Search for the cell housing the specified text and yield its (X, Y) center coordinate. 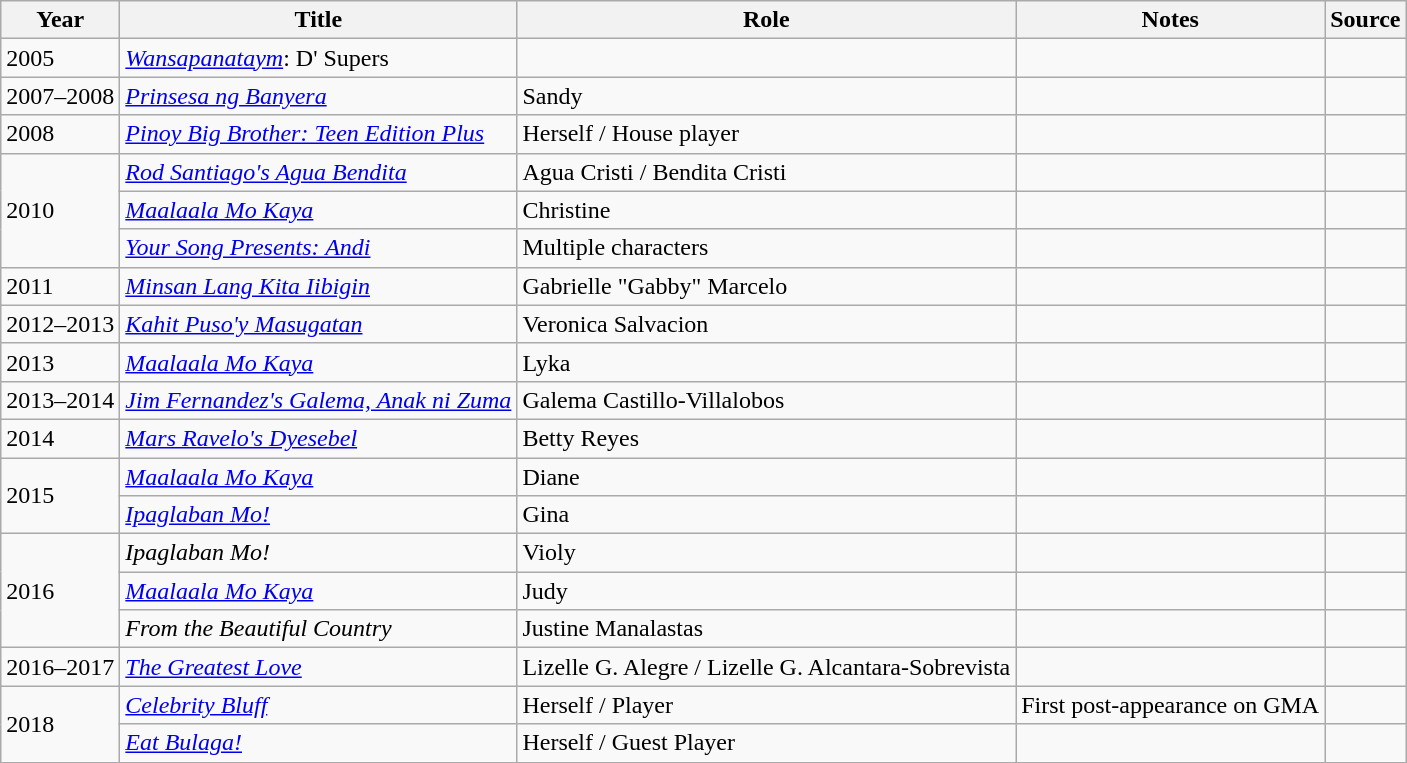
Justine Manalastas (766, 629)
From the Beautiful Country (318, 629)
Mars Ravelo's Dyesebel (318, 438)
Your Song Presents: Andi (318, 248)
2008 (60, 134)
Lyka (766, 362)
Christine (766, 210)
Multiple characters (766, 248)
Source (1366, 20)
Gabrielle "Gabby" Marcelo (766, 286)
2016 (60, 591)
Notes (1170, 20)
Herself / Player (766, 705)
The Greatest Love (318, 667)
Minsan Lang Kita Iibigin (318, 286)
Role (766, 20)
2012–2013 (60, 324)
Galema Castillo-Villalobos (766, 400)
Betty Reyes (766, 438)
Gina (766, 515)
Herself / House player (766, 134)
2010 (60, 210)
Violy (766, 553)
Herself / Guest Player (766, 743)
Year (60, 20)
2014 (60, 438)
Judy (766, 591)
Sandy (766, 96)
Lizelle G. Alegre / Lizelle G. Alcantara-Sobrevista (766, 667)
Rod Santiago's Agua Bendita (318, 172)
2018 (60, 724)
Prinsesa ng Banyera (318, 96)
Pinoy Big Brother: Teen Edition Plus (318, 134)
2015 (60, 496)
2007–2008 (60, 96)
Celebrity Bluff (318, 705)
Agua Cristi / Bendita Cristi (766, 172)
2011 (60, 286)
Wansapanataym: D' Supers (318, 58)
Jim Fernandez's Galema, Anak ni Zuma (318, 400)
2013–2014 (60, 400)
First post-appearance on GMA (1170, 705)
Veronica Salvacion (766, 324)
Eat Bulaga! (318, 743)
2005 (60, 58)
Diane (766, 477)
2016–2017 (60, 667)
2013 (60, 362)
Title (318, 20)
Kahit Puso'y Masugatan (318, 324)
